Search for the cell housing the specified text and yield its (x, y) center coordinate. 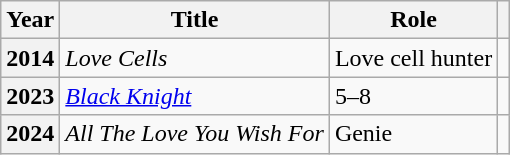
Title (195, 20)
Love cell hunter (413, 58)
Black Knight (195, 96)
2014 (30, 58)
5–8 (413, 96)
Role (413, 20)
Love Cells (195, 58)
2023 (30, 96)
All The Love You Wish For (195, 134)
Year (30, 20)
Genie (413, 134)
2024 (30, 134)
